Locate the cell with the specified text and output its [x, y] center coordinate. 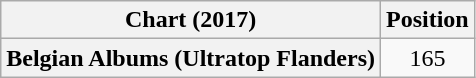
Belgian Albums (Ultratop Flanders) [191, 58]
Chart (2017) [191, 20]
Position [428, 20]
165 [428, 58]
